Pinpoint the cell where the given text exists, returning its (x, y) midpoint coordinate. 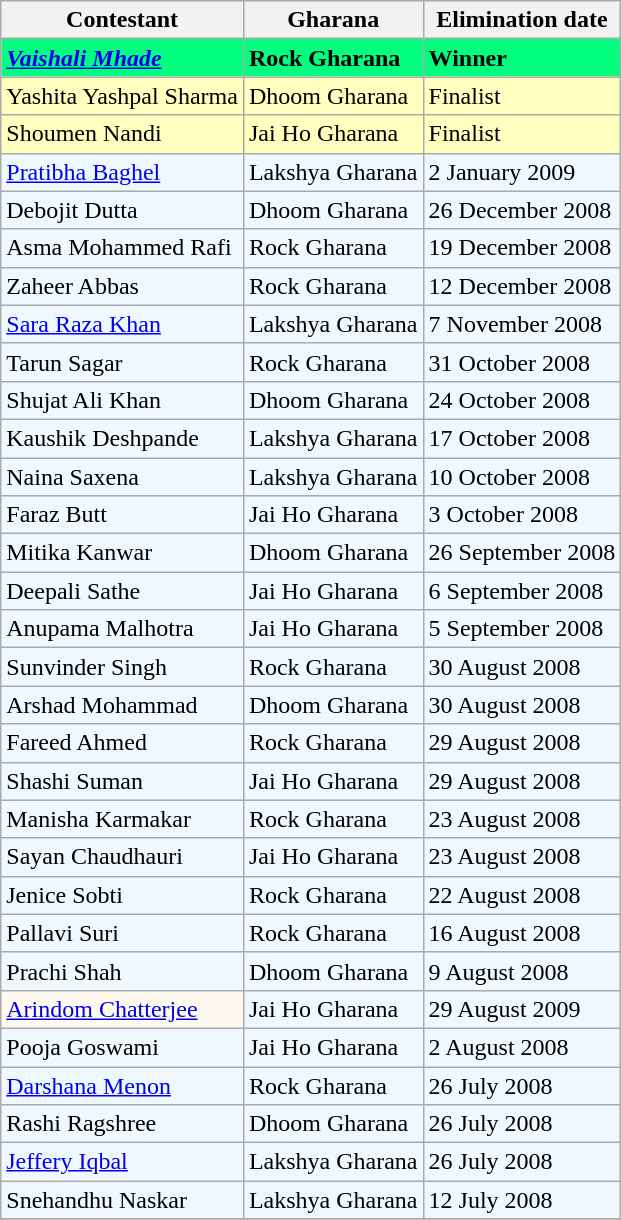
2 January 2009 (522, 172)
Asma Mohammed Rafi (122, 248)
5 September 2008 (522, 629)
12 December 2008 (522, 286)
Winner (522, 58)
12 July 2008 (522, 1200)
19 December 2008 (522, 248)
Arshad Mohammad (122, 705)
10 October 2008 (522, 477)
Manisha Karmakar (122, 819)
Pallavi Suri (122, 933)
7 November 2008 (522, 324)
Naina Saxena (122, 477)
Fareed Ahmed (122, 743)
Yashita Yashpal Sharma (122, 96)
Arindom Chatterjee (122, 1009)
Tarun Sagar (122, 362)
Rashi Ragshree (122, 1124)
Sara Raza Khan (122, 324)
26 December 2008 (522, 210)
Jenice Sobti (122, 895)
Pooja Goswami (122, 1047)
6 September 2008 (522, 591)
Sunvinder Singh (122, 667)
22 August 2008 (522, 895)
Deepali Sathe (122, 591)
3 October 2008 (522, 515)
31 October 2008 (522, 362)
Shashi Suman (122, 781)
Shoumen Nandi (122, 134)
Contestant (122, 20)
Shujat Ali Khan (122, 400)
Debojit Dutta (122, 210)
Gharana (333, 20)
26 September 2008 (522, 553)
9 August 2008 (522, 971)
Darshana Menon (122, 1085)
Sayan Chaudhauri (122, 857)
Mitika Kanwar (122, 553)
Elimination date (522, 20)
Pratibha Baghel (122, 172)
16 August 2008 (522, 933)
17 October 2008 (522, 438)
Anupama Malhotra (122, 629)
Snehandhu Naskar (122, 1200)
2 August 2008 (522, 1047)
Kaushik Deshpande (122, 438)
29 August 2009 (522, 1009)
Zaheer Abbas (122, 286)
Vaishali Mhade (122, 58)
Prachi Shah (122, 971)
Faraz Butt (122, 515)
Jeffery Iqbal (122, 1162)
24 October 2008 (522, 400)
